Extract the [X, Y] coordinate from the center of the cell holding the provided text.  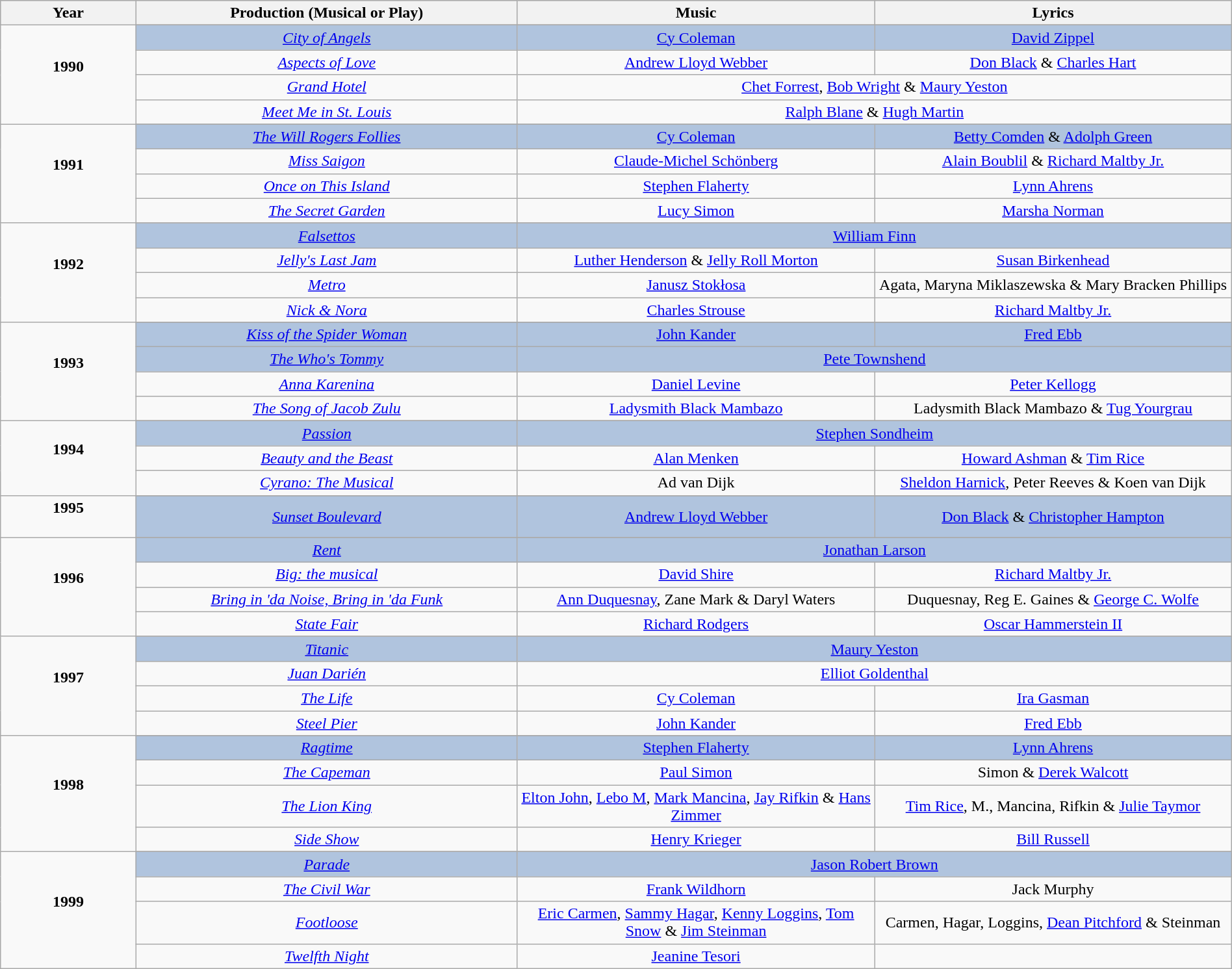
Parade [326, 864]
Charles Strouse [695, 310]
Ralph Blane & Hugh Martin [875, 112]
Betty Comden & Adolph Green [1053, 136]
Once on This Island [326, 186]
Marsha Norman [1053, 211]
Richard Rodgers [695, 624]
Twelfth Night [326, 956]
Meet Me in St. Louis [326, 112]
Music [695, 13]
1994 [68, 458]
Elton John, Lebo M, Mark Mancina, Jay Rifkin & Hans Zimmer [695, 806]
Footloose [326, 923]
Bring in 'da Noise, Bring in 'da Funk [326, 599]
Nick & Nora [326, 310]
Aspects of Love [326, 62]
Alan Menken [695, 458]
Pete Townshend [875, 359]
David Shire [695, 575]
The Lion King [326, 806]
The Secret Garden [326, 211]
Susan Birkenhead [1053, 260]
Duquesnay, Reg E. Gaines & George C. Wolfe [1053, 599]
1997 [68, 686]
Steel Pier [326, 723]
Bill Russell [1053, 840]
Sunset Boulevard [326, 516]
Anna Karenina [326, 384]
The Capeman [326, 773]
Jeanine Tesori [695, 956]
The Who's Tommy [326, 359]
1996 [68, 587]
Tim Rice, M., Mancina, Rifkin & Julie Taymor [1053, 806]
Don Black & Christopher Hampton [1053, 516]
Ira Gasman [1053, 698]
Jelly's Last Jam [326, 260]
Elliot Goldenthal [875, 673]
1993 [68, 372]
Don Black & Charles Hart [1053, 62]
Metro [326, 285]
Big: the musical [326, 575]
Stephen Sondheim [875, 433]
Ladysmith Black Mambazo & Tug Yourgrau [1053, 409]
Janusz Stokłosa [695, 285]
Howard Ashman & Tim Rice [1053, 458]
Side Show [326, 840]
1998 [68, 794]
The Life [326, 698]
Beauty and the Beast [326, 458]
Grand Hotel [326, 87]
David Zippel [1053, 38]
The Song of Jacob Zulu [326, 409]
City of Angels [326, 38]
Claude-Michel Schönberg [695, 161]
Juan Darién [326, 673]
Paul Simon [695, 773]
Falsettos [326, 235]
Cyrano: The Musical [326, 483]
Frank Wildhorn [695, 889]
1991 [68, 174]
Alain Boublil & Richard Maltby Jr. [1053, 161]
1999 [68, 910]
Ad van Dijk [695, 483]
1990 [68, 75]
Lyrics [1053, 13]
Maury Yeston [875, 649]
Agata, Maryna Miklaszewska & Mary Bracken Phillips [1053, 285]
Ragtime [326, 748]
Titanic [326, 649]
Carmen, Hagar, Loggins, Dean Pitchford & Steinman [1053, 923]
Luther Henderson & Jelly Roll Morton [695, 260]
The Civil War [326, 889]
Ladysmith Black Mambazo [695, 409]
Oscar Hammerstein II [1053, 624]
Eric Carmen, Sammy Hagar, Kenny Loggins, Tom Snow & Jim Steinman [695, 923]
1995 [68, 516]
Jack Murphy [1053, 889]
Rent [326, 550]
Miss Saigon [326, 161]
Passion [326, 433]
William Finn [875, 235]
Jonathan Larson [875, 550]
Daniel Levine [695, 384]
Lucy Simon [695, 211]
Ann Duquesnay, Zane Mark & Daryl Waters [695, 599]
State Fair [326, 624]
Simon & Derek Walcott [1053, 773]
Henry Krieger [695, 840]
Production (Musical or Play) [326, 13]
Kiss of the Spider Woman [326, 335]
1992 [68, 272]
Year [68, 13]
The Will Rogers Follies [326, 136]
Peter Kellogg [1053, 384]
Sheldon Harnick, Peter Reeves & Koen van Dijk [1053, 483]
Jason Robert Brown [875, 864]
Chet Forrest, Bob Wright & Maury Yeston [875, 87]
